Search for the cell housing the specified text and yield its (x, y) center coordinate. 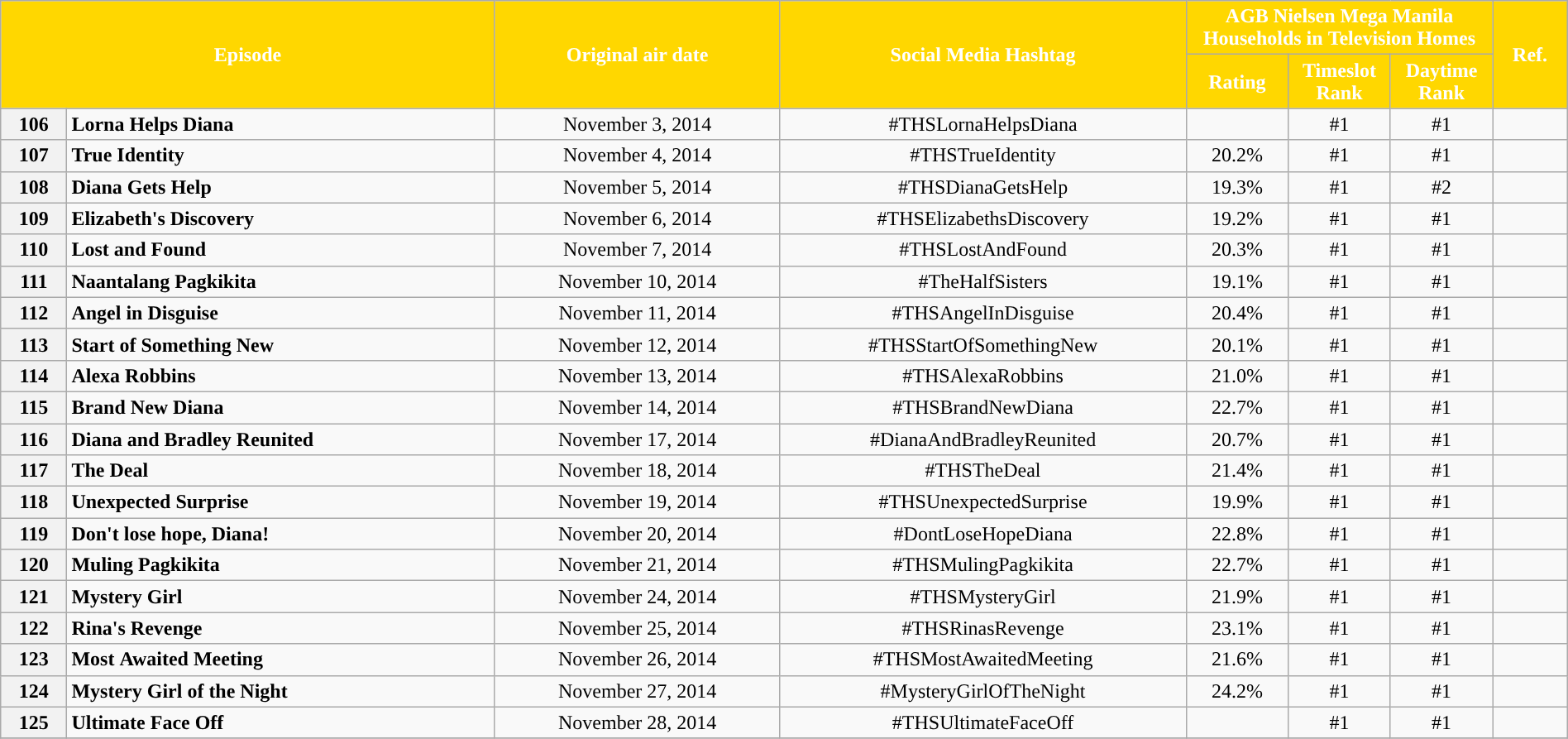
107 (34, 156)
Episode (248, 55)
#THSTrueIdentity (982, 156)
#THSUltimateFaceOff (982, 722)
106 (34, 124)
116 (34, 439)
125 (34, 722)
20.3% (1237, 250)
22.8% (1237, 534)
20.1% (1237, 344)
#MysteryGirlOfTheNight (982, 691)
19.1% (1237, 281)
120 (34, 565)
Angel in Disguise (281, 313)
The Deal (281, 471)
Mystery Girl (281, 597)
111 (34, 281)
Diana and Bradley Reunited (281, 439)
November 11, 2014 (637, 313)
November 21, 2014 (637, 565)
#THSLornaHelpsDiana (982, 124)
#THSBrandNewDiana (982, 407)
#2 (1441, 187)
Daytime Rank (1441, 81)
Diana Gets Help (281, 187)
110 (34, 250)
#THSUnexpectedSurprise (982, 502)
20.7% (1237, 439)
#THSAngelInDisguise (982, 313)
Mystery Girl of the Night (281, 691)
November 25, 2014 (637, 628)
True Identity (281, 156)
#THSMysteryGirl (982, 597)
113 (34, 344)
109 (34, 218)
21.4% (1237, 471)
November 14, 2014 (637, 407)
Don't lose hope, Diana! (281, 534)
Original air date (637, 55)
#THSElizabethsDiscovery (982, 218)
115 (34, 407)
Elizabeth's Discovery (281, 218)
November 10, 2014 (637, 281)
Lorna Helps Diana (281, 124)
Ultimate Face Off (281, 722)
November 27, 2014 (637, 691)
#THSStartOfSomethingNew (982, 344)
21.9% (1237, 597)
121 (34, 597)
Alexa Robbins (281, 376)
19.3% (1237, 187)
21.0% (1237, 376)
21.6% (1237, 660)
November 6, 2014 (637, 218)
#THSTheDeal (982, 471)
November 26, 2014 (637, 660)
19.9% (1237, 502)
November 17, 2014 (637, 439)
124 (34, 691)
20.2% (1237, 156)
November 4, 2014 (637, 156)
AGB Nielsen Mega Manila Households in Television Homes (1340, 28)
114 (34, 376)
November 5, 2014 (637, 187)
24.2% (1237, 691)
118 (34, 502)
#THSMulingPagkikita (982, 565)
November 3, 2014 (637, 124)
#THSDianaGetsHelp (982, 187)
November 7, 2014 (637, 250)
#DianaAndBradleyReunited (982, 439)
108 (34, 187)
#TheHalfSisters (982, 281)
Start of Something New (281, 344)
117 (34, 471)
#THSLostAndFound (982, 250)
#THSAlexaRobbins (982, 376)
November 19, 2014 (637, 502)
Naantalang Pagkikita (281, 281)
Most Awaited Meeting (281, 660)
Rina's Revenge (281, 628)
112 (34, 313)
#THSRinasRevenge (982, 628)
Brand New Diana (281, 407)
Muling Pagkikita (281, 565)
November 18, 2014 (637, 471)
November 28, 2014 (637, 722)
#THSMostAwaitedMeeting (982, 660)
122 (34, 628)
November 12, 2014 (637, 344)
Lost and Found (281, 250)
Social Media Hashtag (982, 55)
119 (34, 534)
19.2% (1237, 218)
123 (34, 660)
November 24, 2014 (637, 597)
Timeslot Rank (1340, 81)
Ref. (1530, 55)
Unexpected Surprise (281, 502)
23.1% (1237, 628)
Rating (1237, 81)
November 13, 2014 (637, 376)
20.4% (1237, 313)
#DontLoseHopeDiana (982, 534)
November 20, 2014 (637, 534)
